Scan for the cell matching the given text and deliver its [x, y] coordinate at center. 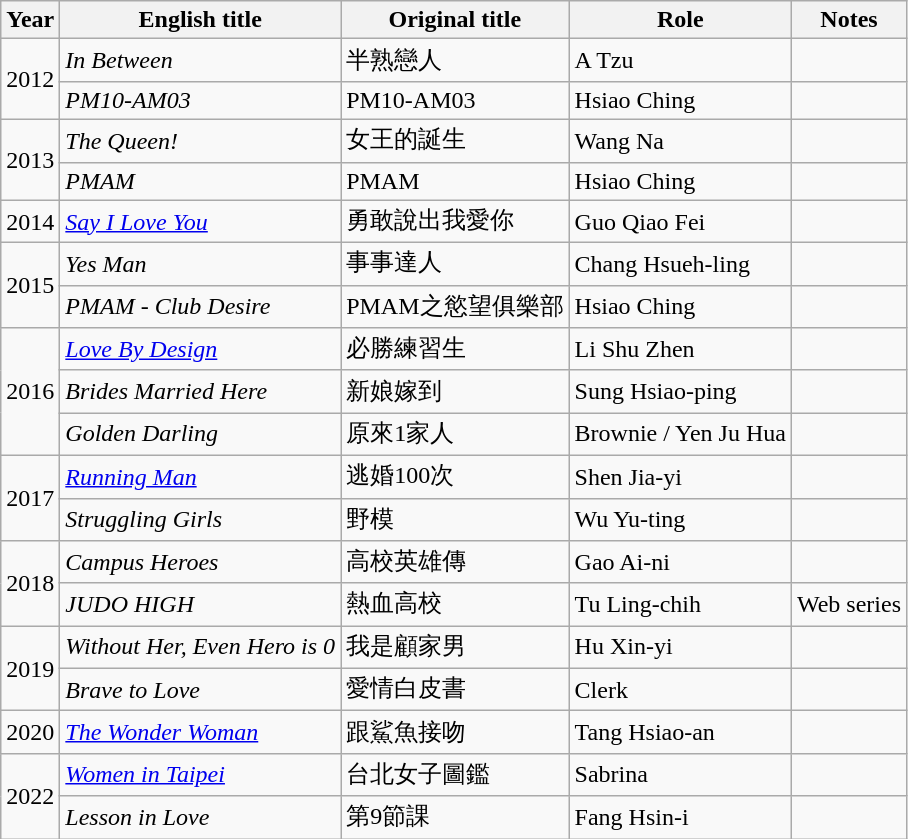
Li Shu Zhen [680, 350]
Brownie / Yen Ju Hua [680, 434]
Campus Heroes [200, 562]
熱血高校 [455, 604]
Tu Ling-chih [680, 604]
必勝練習生 [455, 350]
2015 [30, 286]
PMAM之慾望俱樂部 [455, 306]
The Wonder Woman [200, 732]
English title [200, 20]
Wu Yu-ting [680, 520]
原來1家人 [455, 434]
事事達人 [455, 264]
JUDO HIGH [200, 604]
Chang Hsueh-ling [680, 264]
Brides Married Here [200, 392]
Without Her, Even Hero is 0 [200, 648]
Say I Love You [200, 222]
2022 [30, 796]
Sabrina [680, 774]
第9節課 [455, 818]
Web series [848, 604]
Tang Hsiao-an [680, 732]
The Queen! [200, 140]
Yes Man [200, 264]
Brave to Love [200, 690]
Struggling Girls [200, 520]
Fang Hsin-i [680, 818]
高校英雄傳 [455, 562]
In Between [200, 60]
Running Man [200, 476]
半熟戀人 [455, 60]
2020 [30, 732]
Love By Design [200, 350]
Gao Ai-ni [680, 562]
愛情白皮書 [455, 690]
Guo Qiao Fei [680, 222]
Wang Na [680, 140]
Clerk [680, 690]
2013 [30, 160]
Women in Taipei [200, 774]
2018 [30, 584]
Lesson in Love [200, 818]
新娘嫁到 [455, 392]
2017 [30, 498]
Sung Hsiao-ping [680, 392]
台北女子圖鑑 [455, 774]
Role [680, 20]
2012 [30, 80]
2016 [30, 392]
Year [30, 20]
PMAM - Club Desire [200, 306]
跟鯊魚接吻 [455, 732]
Hu Xin-yi [680, 648]
勇敢說出我愛你 [455, 222]
Shen Jia-yi [680, 476]
2014 [30, 222]
Notes [848, 20]
Golden Darling [200, 434]
Original title [455, 20]
女王的誕生 [455, 140]
A Tzu [680, 60]
我是顧家男 [455, 648]
逃婚100次 [455, 476]
野模 [455, 520]
2019 [30, 668]
